Return the [x, y] coordinate for the center point of the cell that contains the specified text.  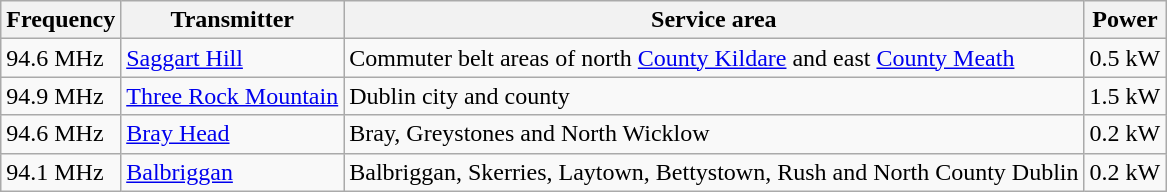
94.9 MHz [61, 96]
Bray, Greystones and North Wicklow [714, 134]
94.1 MHz [61, 172]
0.5 kW [1125, 58]
Dublin city and county [714, 96]
Saggart Hill [232, 58]
Three Rock Mountain [232, 96]
Frequency [61, 20]
Service area [714, 20]
Bray Head [232, 134]
Commuter belt areas of north County Kildare and east County Meath [714, 58]
Transmitter [232, 20]
Power [1125, 20]
Balbriggan [232, 172]
1.5 kW [1125, 96]
Balbriggan, Skerries, Laytown, Bettystown, Rush and North County Dublin [714, 172]
